For the text-containing cell, return its midpoint in [x, y] coordinate format. 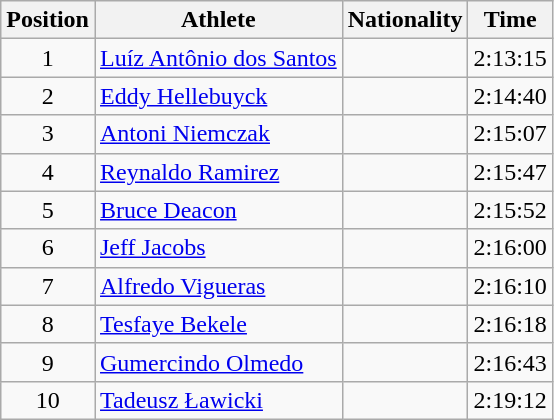
2:16:10 [510, 286]
Nationality [405, 20]
2:16:18 [510, 324]
3 [48, 134]
2:16:00 [510, 248]
2:16:43 [510, 362]
2 [48, 96]
Reynaldo Ramirez [218, 172]
Athlete [218, 20]
5 [48, 210]
2:13:15 [510, 58]
Tadeusz Ławicki [218, 400]
Time [510, 20]
2:15:07 [510, 134]
Jeff Jacobs [218, 248]
Position [48, 20]
6 [48, 248]
2:15:47 [510, 172]
Luíz Antônio dos Santos [218, 58]
9 [48, 362]
2:19:12 [510, 400]
4 [48, 172]
1 [48, 58]
Antoni Niemczak [218, 134]
Tesfaye Bekele [218, 324]
8 [48, 324]
10 [48, 400]
2:14:40 [510, 96]
Alfredo Vigueras [218, 286]
Gumercindo Olmedo [218, 362]
Bruce Deacon [218, 210]
Eddy Hellebuyck [218, 96]
7 [48, 286]
2:15:52 [510, 210]
